Return the (x, y) coordinate for the center point of the cell that contains the specified text.  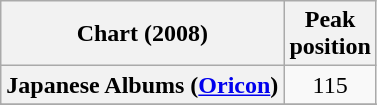
Peakposition (330, 34)
Japanese Albums (Oricon) (142, 85)
Chart (2008) (142, 34)
115 (330, 85)
